Return [x, y] of the center of cell containing provided text 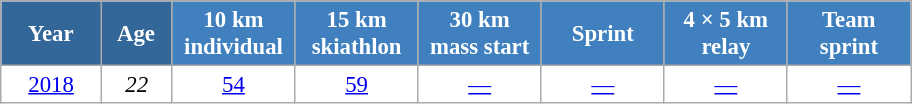
30 km mass start [480, 34]
Age [136, 34]
59 [356, 85]
54 [234, 85]
22 [136, 85]
Sprint [602, 34]
4 × 5 km relay [726, 34]
Year [52, 34]
Team sprint [848, 34]
10 km individual [234, 34]
15 km skiathlon [356, 34]
2018 [52, 85]
